Provide the [X, Y] coordinate of the cell's center where the given text is located.  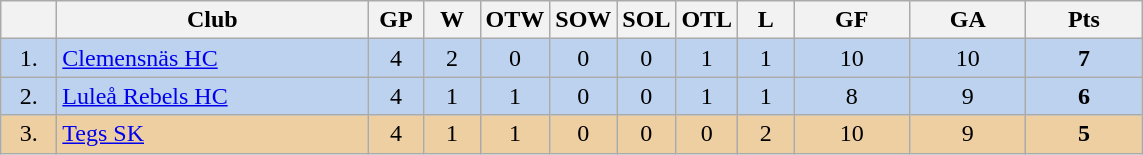
W [452, 20]
Luleå Rebels HC [212, 96]
Tegs SK [212, 134]
GF [852, 20]
6 [1084, 96]
1. [29, 58]
GA [968, 20]
L [766, 20]
OTW [515, 20]
8 [852, 96]
5 [1084, 134]
Clemensnäs HC [212, 58]
Club [212, 20]
OTL [707, 20]
Pts [1084, 20]
SOW [584, 20]
7 [1084, 58]
SOL [646, 20]
GP [396, 20]
2. [29, 96]
3. [29, 134]
